Extract the [X, Y] coordinate from the center of the cell holding the provided text.  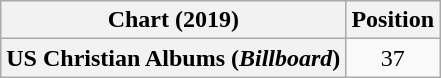
37 [393, 58]
Chart (2019) [174, 20]
Position [393, 20]
US Christian Albums (Billboard) [174, 58]
